Capture the cell that displays the provided text and extract its (X, Y) central coordinate. 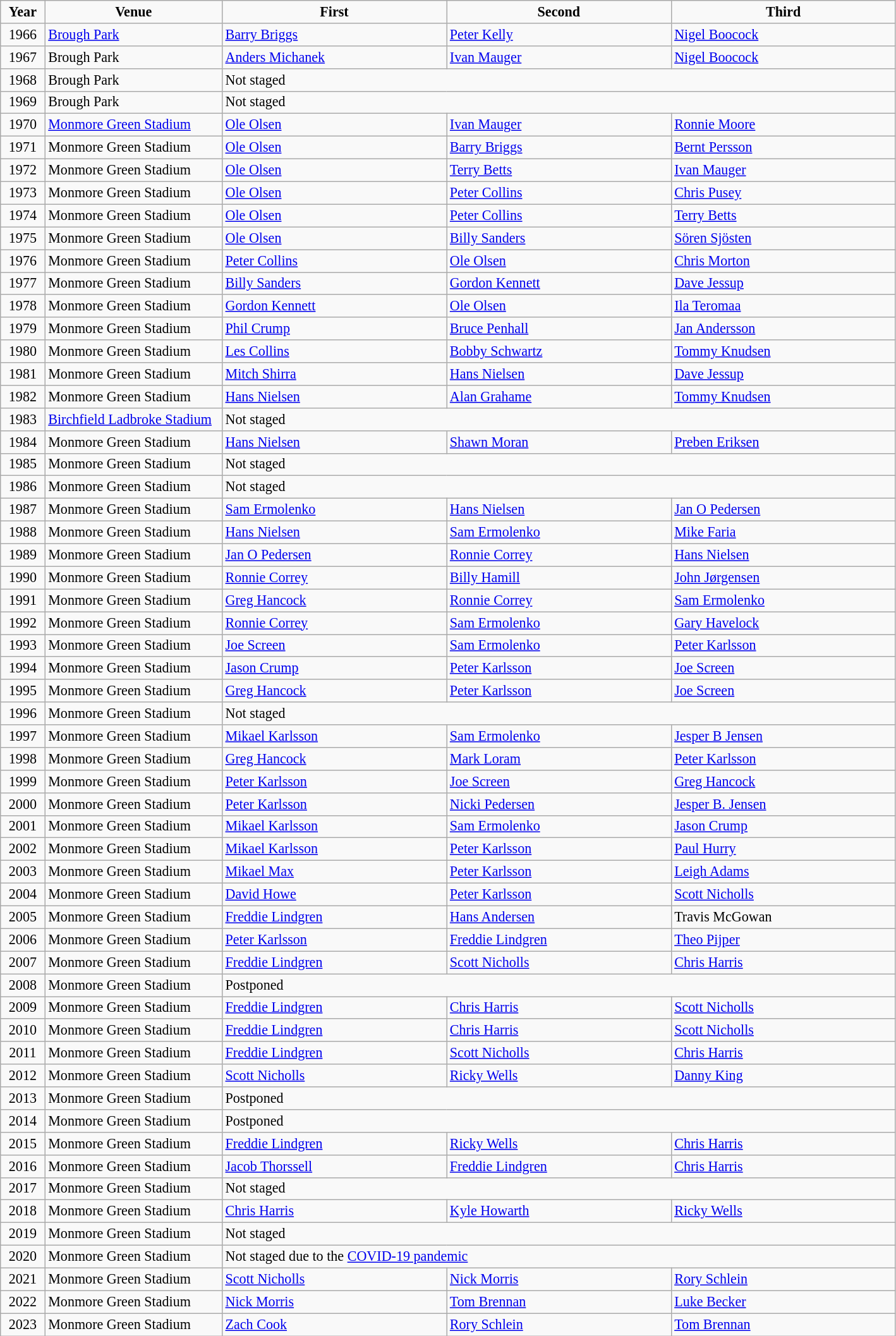
Bernt Persson (784, 147)
Jan Andersson (784, 329)
First (334, 11)
Gary Havelock (784, 622)
1977 (23, 283)
1966 (23, 34)
1999 (23, 781)
Jesper B Jensen (784, 736)
1975 (23, 238)
Les Collins (334, 351)
Sören Sjösten (784, 238)
1984 (23, 442)
John Jørgensen (784, 578)
Venue (133, 11)
1968 (23, 80)
Mike Faria (784, 532)
Anders Michanek (334, 57)
2011 (23, 1053)
1994 (23, 668)
1988 (23, 532)
2007 (23, 963)
Peter Kelly (559, 34)
1993 (23, 645)
1978 (23, 306)
David Howe (334, 894)
2002 (23, 849)
Ronnie Moore (784, 125)
1991 (23, 600)
Zach Cook (334, 1325)
Preben Eriksen (784, 442)
Jesper B. Jensen (784, 804)
2015 (23, 1143)
Mikael Max (334, 871)
2004 (23, 894)
1971 (23, 147)
Ila Teromaa (784, 306)
2009 (23, 1007)
2008 (23, 985)
2012 (23, 1076)
1976 (23, 260)
2016 (23, 1166)
2010 (23, 1030)
2003 (23, 871)
1980 (23, 351)
Nicki Pedersen (559, 804)
1990 (23, 578)
1995 (23, 691)
1996 (23, 714)
Danny King (784, 1076)
2013 (23, 1098)
Chris Pusey (784, 193)
2005 (23, 917)
Bruce Penhall (559, 329)
Travis McGowan (784, 917)
Birchfield Ladbroke Stadium (133, 419)
2014 (23, 1120)
Mark Loram (559, 758)
Paul Hurry (784, 849)
1989 (23, 555)
1998 (23, 758)
2022 (23, 1302)
2018 (23, 1212)
Hans Andersen (559, 917)
Phil Crump (334, 329)
Theo Pijper (784, 940)
2000 (23, 804)
1992 (23, 622)
1982 (23, 396)
1987 (23, 509)
1967 (23, 57)
Third (784, 11)
Second (559, 11)
1981 (23, 373)
Chris Morton (784, 260)
Not staged due to the COVID-19 pandemic (559, 1256)
Kyle Howarth (559, 1212)
Jacob Thorssell (334, 1166)
2021 (23, 1279)
2019 (23, 1234)
2006 (23, 940)
Luke Becker (784, 1302)
2023 (23, 1325)
Mitch Shirra (334, 373)
Year (23, 11)
1970 (23, 125)
2001 (23, 827)
1983 (23, 419)
Leigh Adams (784, 871)
1974 (23, 216)
1973 (23, 193)
Shawn Moran (559, 442)
1985 (23, 465)
Billy Hamill (559, 578)
1997 (23, 736)
1969 (23, 102)
1972 (23, 170)
Alan Grahame (559, 396)
1979 (23, 329)
2020 (23, 1256)
1986 (23, 487)
2017 (23, 1189)
Bobby Schwartz (559, 351)
